Output the (x, y) coordinate of the center of the cell containing the given text.  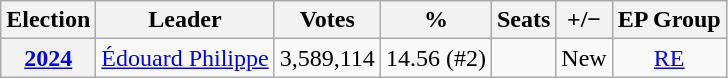
Édouard Philippe (185, 58)
3,589,114 (327, 58)
Votes (327, 20)
Election (48, 20)
% (436, 20)
2024 (48, 58)
Seats (523, 20)
EP Group (669, 20)
14.56 (#2) (436, 58)
New (584, 58)
RE (669, 58)
+/− (584, 20)
Leader (185, 20)
